Identify which cell holds the provided text, then report its [x, y] central coordinate. 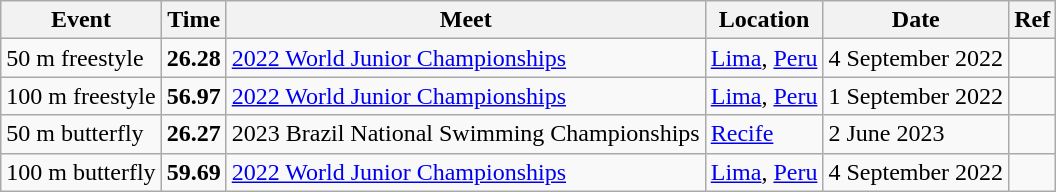
100 m freestyle [81, 96]
59.69 [194, 172]
2023 Brazil National Swimming Championships [466, 134]
26.28 [194, 58]
50 m butterfly [81, 134]
56.97 [194, 96]
1 September 2022 [916, 96]
Date [916, 20]
Recife [764, 134]
26.27 [194, 134]
100 m butterfly [81, 172]
Time [194, 20]
Meet [466, 20]
Location [764, 20]
Event [81, 20]
2 June 2023 [916, 134]
50 m freestyle [81, 58]
Ref [1032, 20]
